Scan for the cell matching the given text and deliver its [X, Y] coordinate at center. 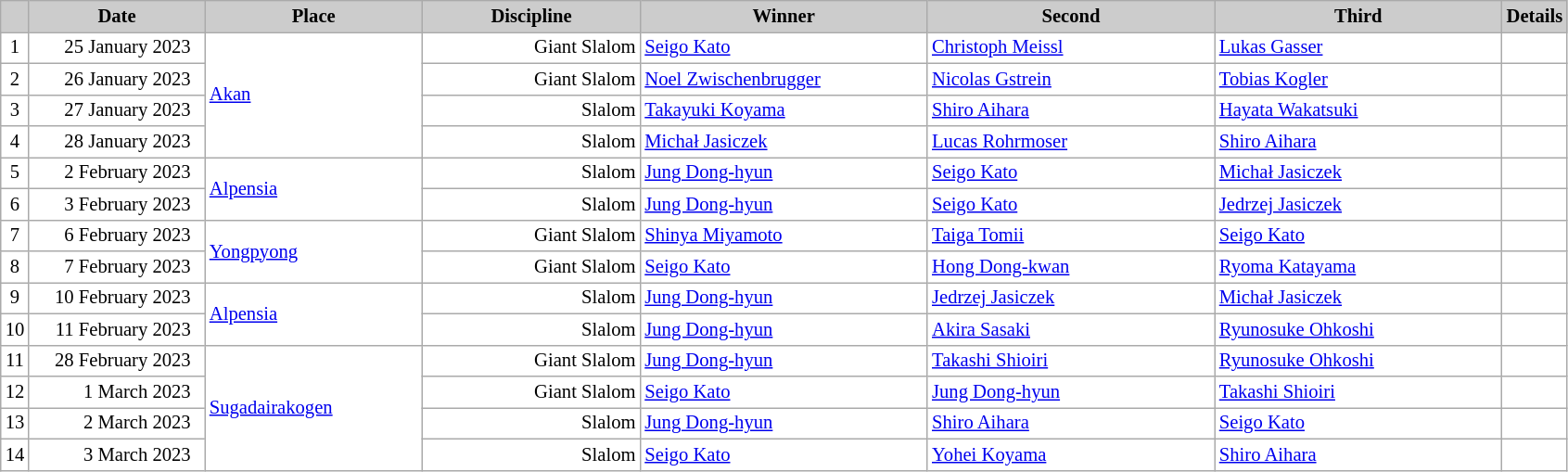
Second [1071, 16]
6 [15, 204]
2 February 2023 [117, 172]
Hayata Wakatsuki [1358, 110]
2 March 2023 [117, 423]
10 [15, 329]
Taiga Tomii [1071, 236]
12 [15, 392]
7 February 2023 [117, 266]
14 [15, 454]
Hong Dong-kwan [1071, 266]
Nicolas Gstrein [1071, 79]
11 February 2023 [117, 329]
Akira Sasaki [1071, 329]
Lukas Gasser [1358, 47]
Winner [784, 16]
11 [15, 361]
Christoph Meissl [1071, 47]
Yohei Koyama [1071, 454]
9 [15, 298]
5 [15, 172]
Place [313, 16]
28 February 2023 [117, 361]
Third [1358, 16]
1 March 2023 [117, 392]
3 [15, 110]
7 [15, 236]
Noel Zwischenbrugger [784, 79]
6 February 2023 [117, 236]
Discipline [532, 16]
1 [15, 47]
25 January 2023 [117, 47]
26 January 2023 [117, 79]
28 January 2023 [117, 142]
4 [15, 142]
Lucas Rohrmoser [1071, 142]
Akan [313, 95]
Details [1535, 16]
10 February 2023 [117, 298]
Shinya Miyamoto [784, 236]
Date [117, 16]
Sugadairakogen [313, 408]
8 [15, 266]
Ryoma Katayama [1358, 266]
27 January 2023 [117, 110]
2 [15, 79]
Takayuki Koyama [784, 110]
Tobias Kogler [1358, 79]
3 March 2023 [117, 454]
13 [15, 423]
Yongpyong [313, 251]
3 February 2023 [117, 204]
